Determine the (X, Y) coordinate at the center of the cell enclosing the given text.  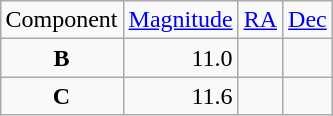
Dec (308, 20)
Component (62, 20)
C (62, 96)
11.6 (180, 96)
11.0 (180, 58)
Magnitude (180, 20)
RA (260, 20)
B (62, 58)
